Scan for the cell matching the given text and deliver its (x, y) coordinate at center. 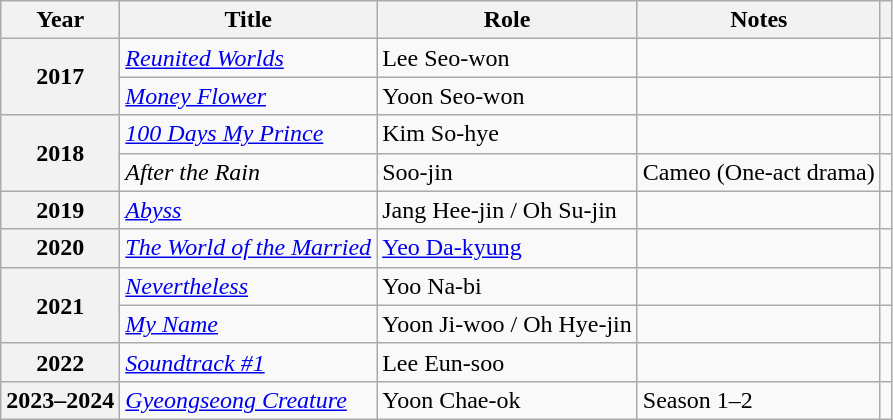
2021 (60, 305)
100 Days My Prince (248, 134)
2017 (60, 77)
2018 (60, 153)
Yoon Seo-won (508, 96)
After the Rain (248, 172)
Title (248, 20)
2023–2024 (60, 400)
Role (508, 20)
Soo-jin (508, 172)
Yoo Na-bi (508, 286)
2019 (60, 210)
Money Flower (248, 96)
Cameo (One-act drama) (758, 172)
Reunited Worlds (248, 58)
Year (60, 20)
Gyeongseong Creature (248, 400)
The World of the Married (248, 248)
2020 (60, 248)
Lee Eun-soo (508, 362)
Season 1–2 (758, 400)
Nevertheless (248, 286)
My Name (248, 324)
Jang Hee-jin / Oh Su-jin (508, 210)
Abyss (248, 210)
Yeo Da-kyung (508, 248)
2022 (60, 362)
Yoon Chae-ok (508, 400)
Notes (758, 20)
Soundtrack #1 (248, 362)
Kim So-hye (508, 134)
Lee Seo-won (508, 58)
Yoon Ji-woo / Oh Hye-jin (508, 324)
